Determine the [x, y] coordinate at the center of the cell enclosing the given text.  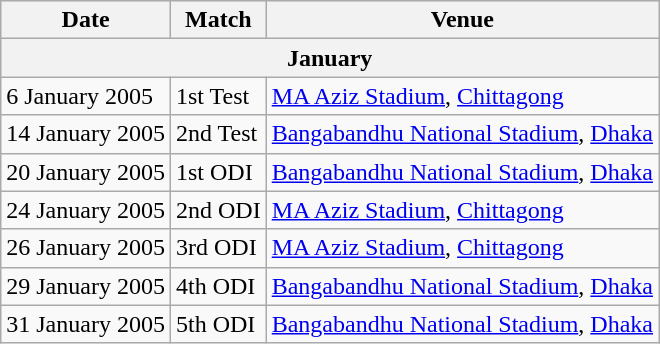
2nd ODI [218, 210]
6 January 2005 [86, 96]
1st Test [218, 96]
January [330, 58]
24 January 2005 [86, 210]
1st ODI [218, 172]
26 January 2005 [86, 248]
14 January 2005 [86, 134]
5th ODI [218, 324]
3rd ODI [218, 248]
20 January 2005 [86, 172]
31 January 2005 [86, 324]
Venue [462, 20]
29 January 2005 [86, 286]
Date [86, 20]
2nd Test [218, 134]
Match [218, 20]
4th ODI [218, 286]
